For the text-containing cell, return its midpoint in [x, y] coordinate format. 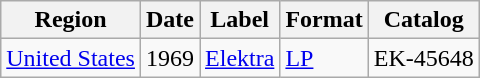
Format [324, 20]
Date [170, 20]
Elektra [240, 58]
Label [240, 20]
Region [71, 20]
LP [324, 58]
1969 [170, 58]
EK-45648 [424, 58]
Catalog [424, 20]
United States [71, 58]
